Return the [x, y] coordinate for the center point of the cell that contains the specified text.  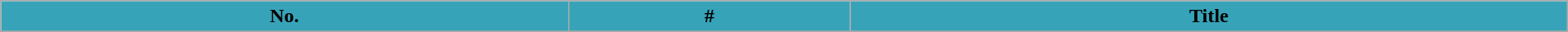
# [710, 16]
Title [1209, 16]
No. [284, 16]
